Extract the [X, Y] coordinate from the center of the cell holding the provided text.  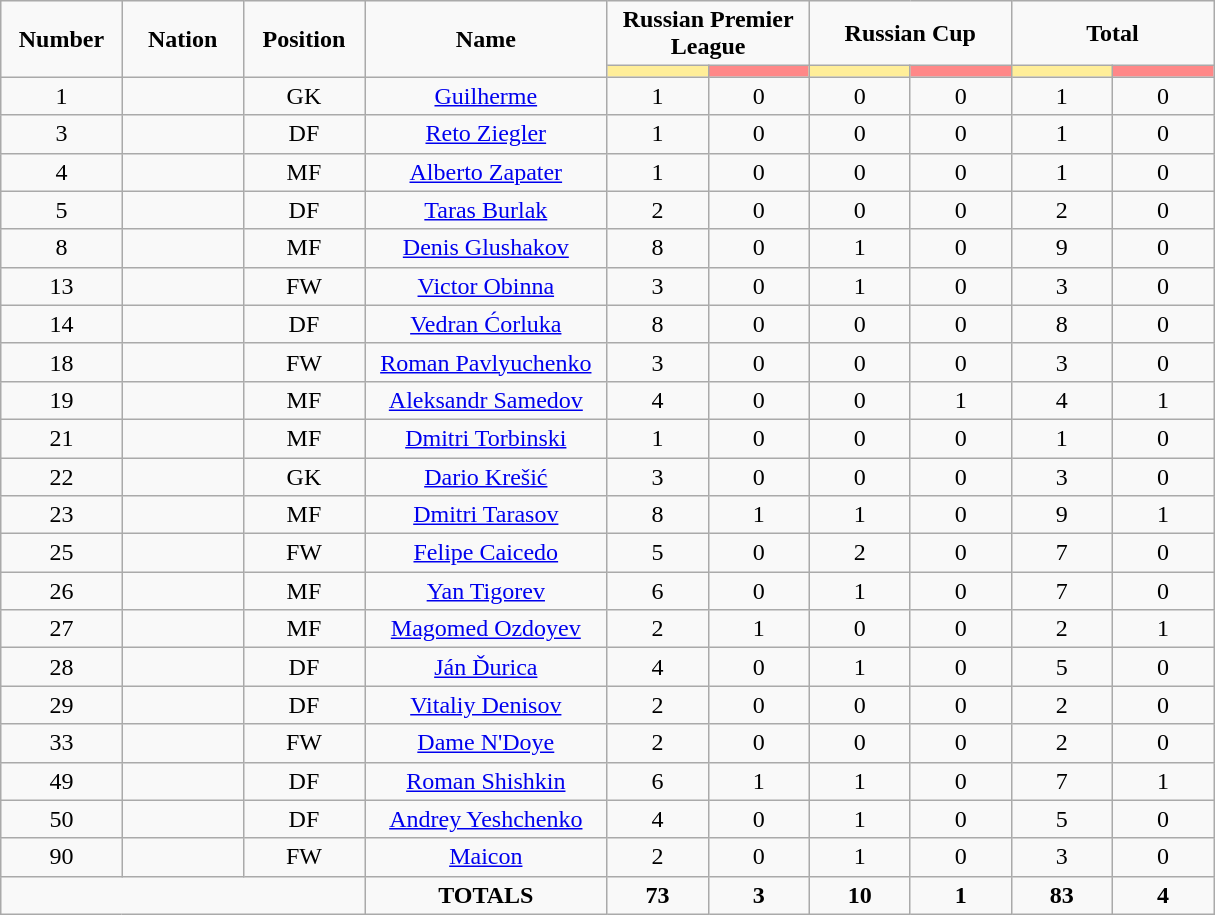
Number [62, 39]
Russian Premier League [708, 34]
27 [62, 629]
26 [62, 591]
Dmitri Tarasov [486, 515]
29 [62, 705]
25 [62, 553]
10 [860, 895]
28 [62, 667]
Aleksandr Samedov [486, 400]
Ján Ďurica [486, 667]
Name [486, 39]
Vitaliy Denisov [486, 705]
19 [62, 400]
90 [62, 857]
50 [62, 819]
TOTALS [486, 895]
Roman Shishkin [486, 781]
Guilherme [486, 96]
Russian Cup [910, 34]
21 [62, 438]
18 [62, 362]
Dame N'Doye [486, 743]
Reto Ziegler [486, 134]
Dmitri Torbinski [486, 438]
49 [62, 781]
Magomed Ozdoyev [486, 629]
22 [62, 477]
Roman Pavlyuchenko [486, 362]
Taras Burlak [486, 210]
13 [62, 286]
Felipe Caicedo [486, 553]
23 [62, 515]
Andrey Yeshchenko [486, 819]
83 [1062, 895]
Alberto Zapater [486, 172]
Vedran Ćorluka [486, 324]
14 [62, 324]
33 [62, 743]
Dario Krešić [486, 477]
Nation [182, 39]
Maicon [486, 857]
73 [658, 895]
Total [1112, 34]
Victor Obinna [486, 286]
Denis Glushakov [486, 248]
Yan Tigorev [486, 591]
Position [304, 39]
